Pinpoint the cell where the given text exists, returning its (x, y) midpoint coordinate. 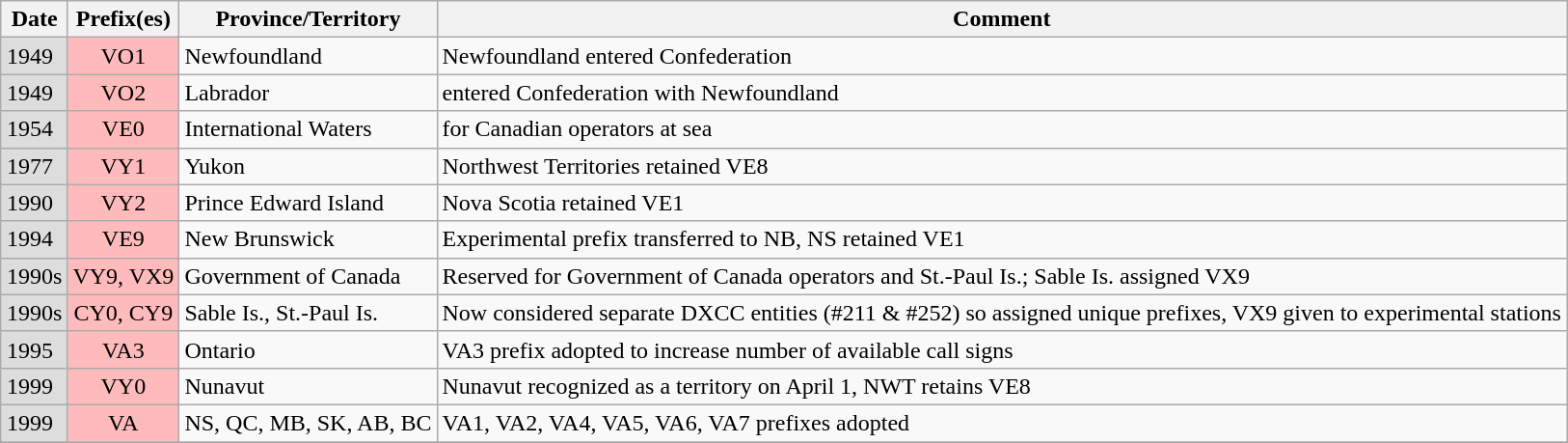
Sable Is., St.-Paul Is. (309, 313)
Experimental prefix transferred to NB, NS retained VE1 (1002, 239)
1990 (34, 203)
Now considered separate DXCC entities (#211 & #252) so assigned unique prefixes, VX9 given to experimental stations (1002, 313)
1995 (34, 349)
VY1 (123, 166)
Nunavut recognized as a territory on April 1, NWT retains VE8 (1002, 386)
VY2 (123, 203)
Newfoundland entered Confederation (1002, 56)
Nunavut (309, 386)
VA (123, 423)
VO2 (123, 93)
Province/Territory (309, 19)
Date (34, 19)
International Waters (309, 129)
NS, QC, MB, SK, AB, BC (309, 423)
VO1 (123, 56)
Nova Scotia retained VE1 (1002, 203)
Northwest Territories retained VE8 (1002, 166)
Labrador (309, 93)
1977 (34, 166)
Ontario (309, 349)
Prefix(es) (123, 19)
1994 (34, 239)
VA3 prefix adopted to increase number of available call signs (1002, 349)
Government of Canada (309, 276)
VE9 (123, 239)
entered Confederation with Newfoundland (1002, 93)
VE0 (123, 129)
Yukon (309, 166)
Prince Edward Island (309, 203)
VA1, VA2, VA4, VA5, VA6, VA7 prefixes adopted (1002, 423)
VA3 (123, 349)
VY9, VX9 (123, 276)
New Brunswick (309, 239)
Reserved for Government of Canada operators and St.-Paul Is.; Sable Is. assigned VX9 (1002, 276)
CY0, CY9 (123, 313)
Comment (1002, 19)
VY0 (123, 386)
1954 (34, 129)
for Canadian operators at sea (1002, 129)
Newfoundland (309, 56)
